Return the [x, y] coordinate for the center point of the cell that contains the specified text.  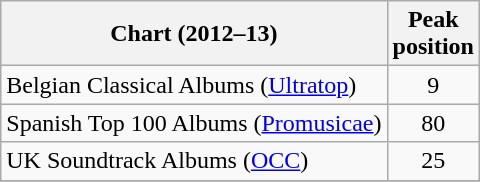
UK Soundtrack Albums (OCC) [194, 161]
25 [433, 161]
Peakposition [433, 34]
Chart (2012–13) [194, 34]
80 [433, 123]
9 [433, 85]
Spanish Top 100 Albums (Promusicae) [194, 123]
Belgian Classical Albums (Ultratop) [194, 85]
